Return the [x, y] coordinate for the center point of the cell that contains the specified text.  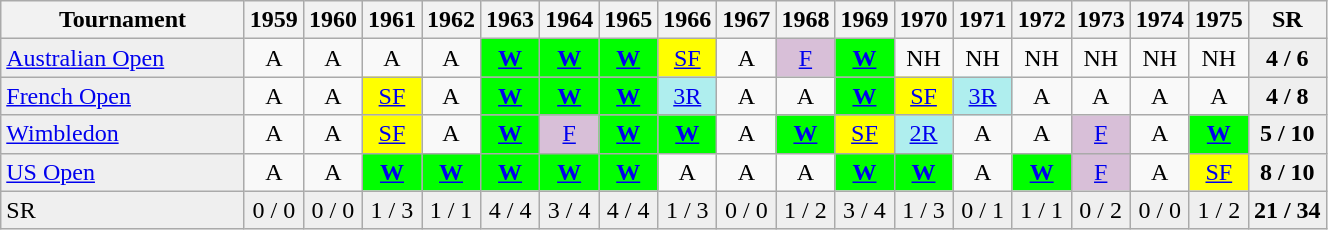
21 / 34 [1287, 210]
1975 [1218, 20]
Wimbledon [123, 134]
1967 [746, 20]
1963 [510, 20]
1969 [864, 20]
2R [924, 134]
1964 [570, 20]
1971 [982, 20]
1973 [1100, 20]
1970 [924, 20]
4 / 6 [1287, 58]
Tournament [123, 20]
0 / 2 [1100, 210]
5 / 10 [1287, 134]
1974 [1160, 20]
1966 [688, 20]
1968 [806, 20]
1961 [392, 20]
4 / 8 [1287, 96]
1962 [452, 20]
8 / 10 [1287, 172]
US Open [123, 172]
0 / 1 [982, 210]
1965 [628, 20]
1959 [274, 20]
1960 [332, 20]
Australian Open [123, 58]
1972 [1042, 20]
French Open [123, 96]
